Return (X, Y) of the center of cell containing provided text 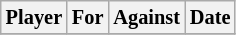
For (88, 17)
Against (146, 17)
Date (210, 17)
Player (34, 17)
